Extract the [X, Y] coordinate from the center of the cell holding the provided text.  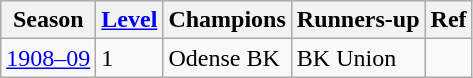
Odense BK [227, 58]
Ref [448, 20]
1908–09 [48, 58]
Runners-up [358, 20]
BK Union [358, 58]
1 [130, 58]
Level [130, 20]
Season [48, 20]
Champions [227, 20]
